Determine the (x, y) coordinate at the center of the cell enclosing the given text.  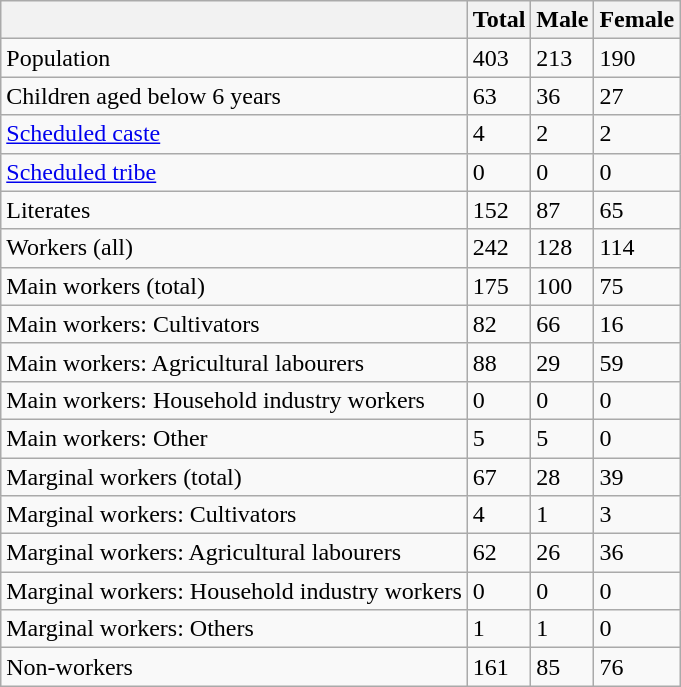
190 (637, 58)
16 (637, 324)
Main workers: Other (234, 438)
Male (562, 20)
66 (562, 324)
Female (637, 20)
28 (562, 477)
Main workers: Household industry workers (234, 400)
242 (499, 248)
59 (637, 362)
100 (562, 286)
Marginal workers: Household industry workers (234, 591)
Literates (234, 210)
161 (499, 667)
76 (637, 667)
62 (499, 553)
Marginal workers: Agricultural labourers (234, 553)
Children aged below 6 years (234, 96)
Population (234, 58)
Total (499, 20)
87 (562, 210)
3 (637, 515)
175 (499, 286)
Marginal workers (total) (234, 477)
26 (562, 553)
Workers (all) (234, 248)
85 (562, 667)
Scheduled tribe (234, 172)
88 (499, 362)
65 (637, 210)
Main workers: Cultivators (234, 324)
Marginal workers: Cultivators (234, 515)
152 (499, 210)
82 (499, 324)
114 (637, 248)
Main workers: Agricultural labourers (234, 362)
Main workers (total) (234, 286)
128 (562, 248)
27 (637, 96)
403 (499, 58)
Marginal workers: Others (234, 629)
75 (637, 286)
67 (499, 477)
213 (562, 58)
Scheduled caste (234, 134)
Non-workers (234, 667)
63 (499, 96)
39 (637, 477)
29 (562, 362)
